Detect which cell encompasses the target text, then output its [x, y] center coordinate. 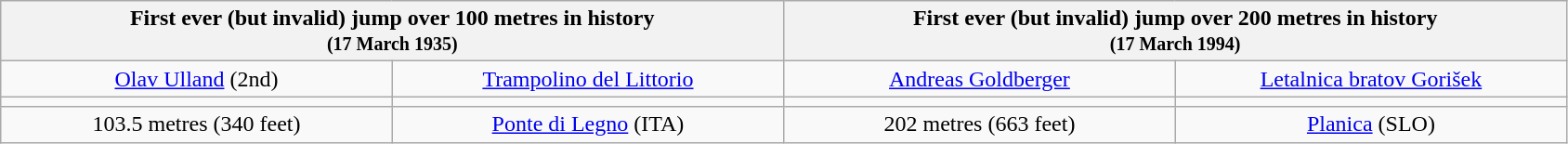
Trampolino del Littorio [587, 79]
Andreas Goldberger [979, 79]
103.5 metres (340 feet) [197, 124]
Planica (SLO) [1371, 124]
First ever (but invalid) jump over 100 metres in history(17 March 1935) [392, 32]
Olav Ulland (2nd) [197, 79]
First ever (but invalid) jump over 200 metres in history(17 March 1994) [1176, 32]
Ponte di Legno (ITA) [587, 124]
Letalnica bratov Gorišek [1371, 79]
202 metres (663 feet) [979, 124]
